Detect which cell encompasses the target text, then output its (x, y) center coordinate. 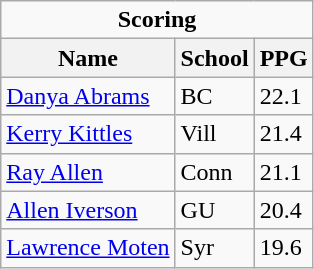
19.6 (284, 248)
Danya Abrams (88, 96)
Lawrence Moten (88, 248)
Allen Iverson (88, 210)
21.4 (284, 134)
Syr (214, 248)
21.1 (284, 172)
GU (214, 210)
20.4 (284, 210)
22.1 (284, 96)
PPG (284, 58)
Kerry Kittles (88, 134)
Scoring (157, 20)
Ray Allen (88, 172)
Vill (214, 134)
School (214, 58)
BC (214, 96)
Conn (214, 172)
Name (88, 58)
